Return (x, y) of the center of cell containing provided text 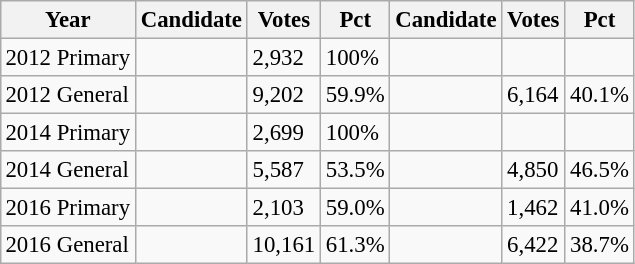
46.5% (600, 170)
40.1% (600, 95)
2016 General (68, 245)
59.9% (356, 95)
2,932 (284, 57)
53.5% (356, 170)
61.3% (356, 245)
5,587 (284, 170)
9,202 (284, 95)
10,161 (284, 245)
2012 General (68, 95)
2012 Primary (68, 57)
Year (68, 20)
2,699 (284, 133)
2014 General (68, 170)
2014 Primary (68, 133)
2016 Primary (68, 208)
1,462 (534, 208)
4,850 (534, 170)
6,422 (534, 245)
59.0% (356, 208)
6,164 (534, 95)
38.7% (600, 245)
41.0% (600, 208)
2,103 (284, 208)
